Return the (X, Y) coordinate for the center point of the cell that contains the specified text.  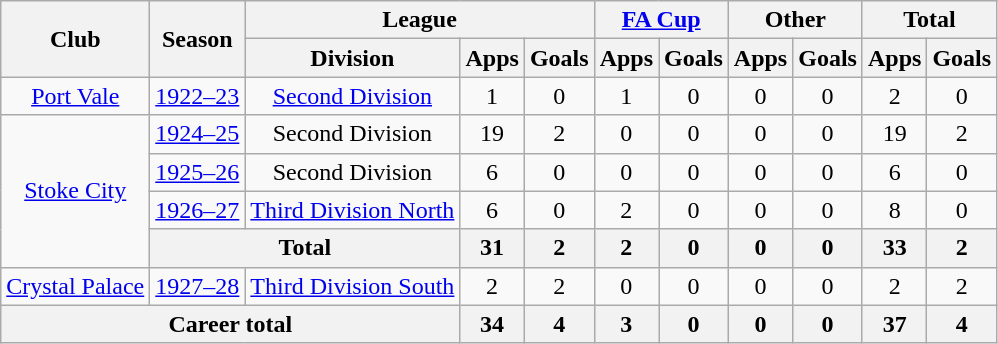
34 (492, 324)
33 (894, 248)
31 (492, 248)
1927–28 (198, 286)
Third Division North (352, 210)
1926–27 (198, 210)
Career total (230, 324)
Division (352, 58)
37 (894, 324)
Third Division South (352, 286)
8 (894, 210)
Club (76, 39)
3 (626, 324)
Season (198, 39)
Other (795, 20)
1925–26 (198, 172)
Crystal Palace (76, 286)
Port Vale (76, 96)
Stoke City (76, 191)
League (420, 20)
1924–25 (198, 134)
FA Cup (661, 20)
1922–23 (198, 96)
